Return [X, Y] of the center of cell containing provided text 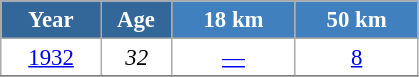
1932 [52, 58]
50 km [356, 20]
— [234, 58]
Age [136, 20]
18 km [234, 20]
8 [356, 58]
32 [136, 58]
Year [52, 20]
